Pinpoint the cell where the given text exists, returning its [X, Y] midpoint coordinate. 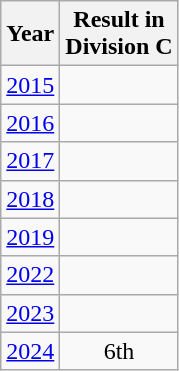
6th [119, 351]
2018 [30, 199]
2015 [30, 85]
2017 [30, 161]
Result inDivision C [119, 34]
2022 [30, 275]
2019 [30, 237]
Year [30, 34]
2016 [30, 123]
2023 [30, 313]
2024 [30, 351]
